Pinpoint the cell where the given text exists, returning its [X, Y] midpoint coordinate. 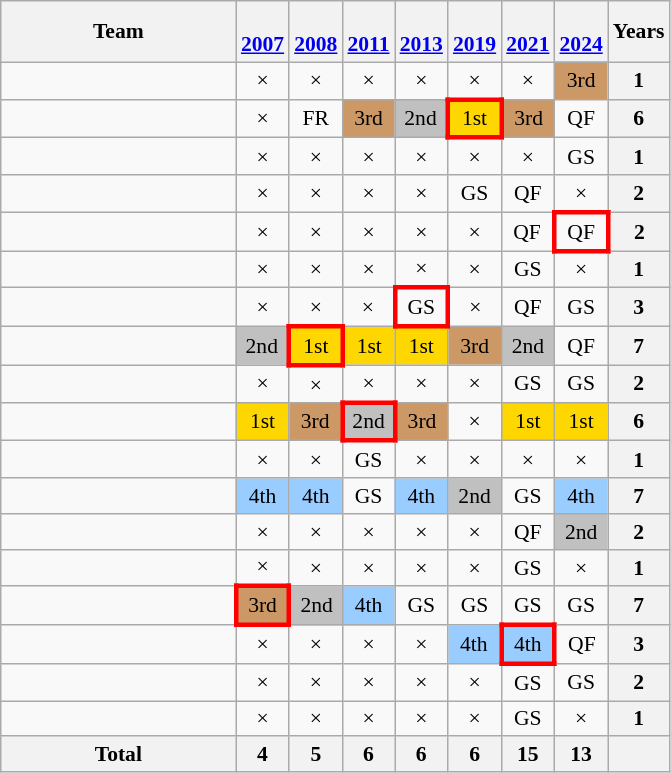
Team [118, 32]
4 [262, 755]
2019 [474, 32]
2008 [316, 32]
2011 [368, 32]
2013 [422, 32]
2007 [262, 32]
Years [639, 32]
15 [528, 755]
2021 [528, 32]
5 [316, 755]
FR [316, 118]
Total [118, 755]
13 [580, 755]
2024 [580, 32]
